Determine the (x, y) coordinate at the center of the cell enclosing the given text.  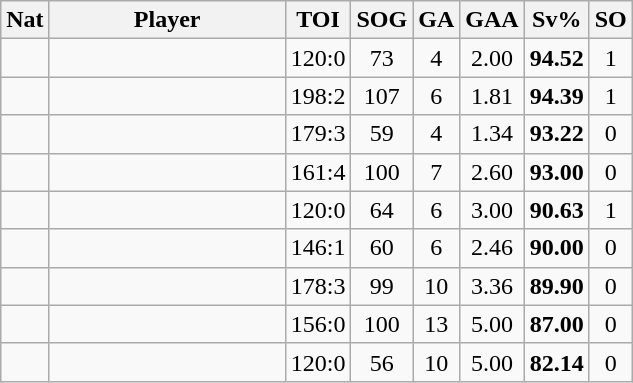
99 (382, 286)
73 (382, 58)
2.60 (492, 172)
SO (610, 20)
179:3 (318, 134)
82.14 (556, 362)
3.36 (492, 286)
56 (382, 362)
SOG (382, 20)
156:0 (318, 324)
1.81 (492, 96)
Player (167, 20)
GAA (492, 20)
TOI (318, 20)
3.00 (492, 210)
94.39 (556, 96)
Nat (25, 20)
107 (382, 96)
94.52 (556, 58)
93.22 (556, 134)
64 (382, 210)
146:1 (318, 248)
90.63 (556, 210)
89.90 (556, 286)
161:4 (318, 172)
7 (436, 172)
1.34 (492, 134)
93.00 (556, 172)
2.46 (492, 248)
90.00 (556, 248)
13 (436, 324)
GA (436, 20)
Sv% (556, 20)
59 (382, 134)
60 (382, 248)
198:2 (318, 96)
178:3 (318, 286)
87.00 (556, 324)
2.00 (492, 58)
